Provide the (x, y) coordinate of the cell's center where the given text is located.  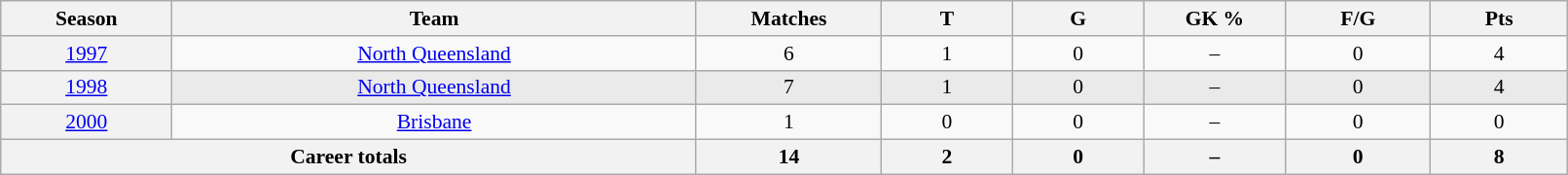
Brisbane (434, 122)
Team (434, 18)
Career totals (348, 157)
G (1078, 18)
GK % (1215, 18)
1997 (87, 53)
T (948, 18)
F/G (1358, 18)
8 (1499, 157)
Matches (788, 18)
7 (788, 87)
6 (788, 53)
2 (948, 157)
Season (87, 18)
Pts (1499, 18)
2000 (87, 122)
1998 (87, 87)
14 (788, 157)
